Search for the cell housing the specified text and yield its [x, y] center coordinate. 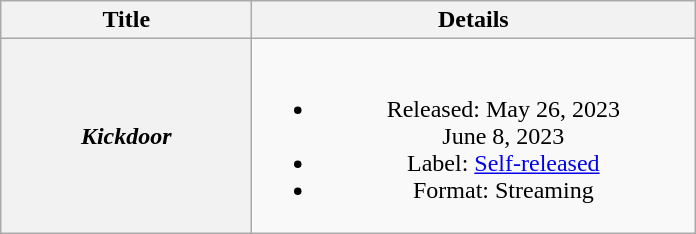
Released: May 26, 2023 June 8, 2023 Label: Self-releasedFormat: Streaming [474, 136]
Kickdoor [126, 136]
Title [126, 20]
Details [474, 20]
